Provide the [X, Y] coordinate of the cell's center where the given text is located.  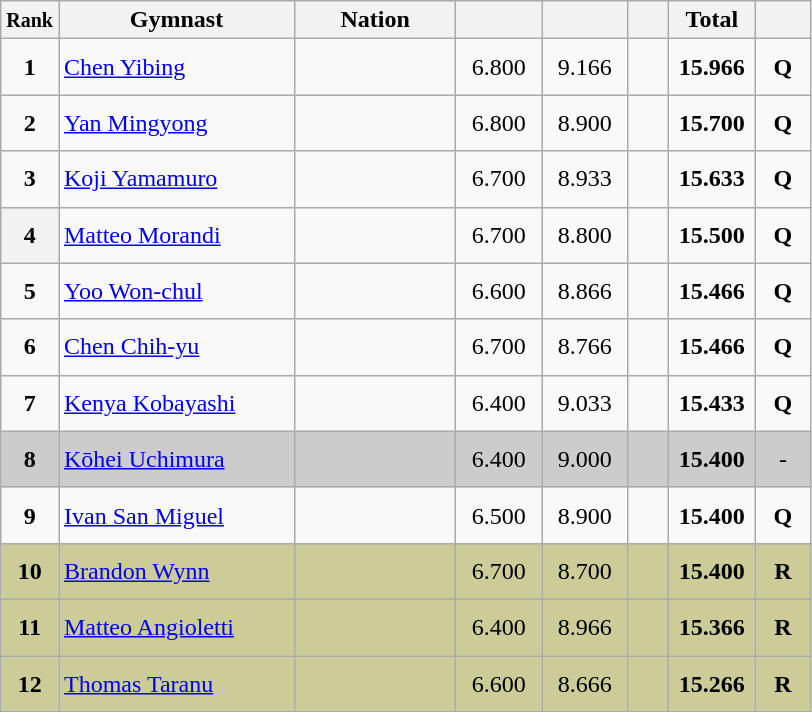
Matteo Angioletti [176, 627]
8.800 [585, 235]
15.633 [712, 179]
Yan Mingyong [176, 123]
15.500 [712, 235]
6.500 [499, 515]
Rank [30, 20]
7 [30, 403]
Koji Yamamuro [176, 179]
8.666 [585, 684]
9.033 [585, 403]
- [783, 459]
12 [30, 684]
8 [30, 459]
3 [30, 179]
15.433 [712, 403]
2 [30, 123]
Yoo Won-chul [176, 291]
11 [30, 627]
9.166 [585, 67]
8.933 [585, 179]
Chen Yibing [176, 67]
4 [30, 235]
8.966 [585, 627]
15.366 [712, 627]
1 [30, 67]
Kenya Kobayashi [176, 403]
8.766 [585, 347]
Total [712, 20]
Nation [376, 20]
6 [30, 347]
Ivan San Miguel [176, 515]
5 [30, 291]
Matteo Morandi [176, 235]
8.866 [585, 291]
10 [30, 571]
8.700 [585, 571]
9.000 [585, 459]
Chen Chih-yu [176, 347]
9 [30, 515]
15.266 [712, 684]
Thomas Taranu [176, 684]
Gymnast [176, 20]
Kōhei Uchimura [176, 459]
15.700 [712, 123]
Brandon Wynn [176, 571]
15.966 [712, 67]
